Locate the cell with the specified text and output its (x, y) center coordinate. 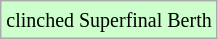
clinched Superfinal Berth (109, 20)
